Extract the [x, y] coordinate from the center of the cell holding the provided text.  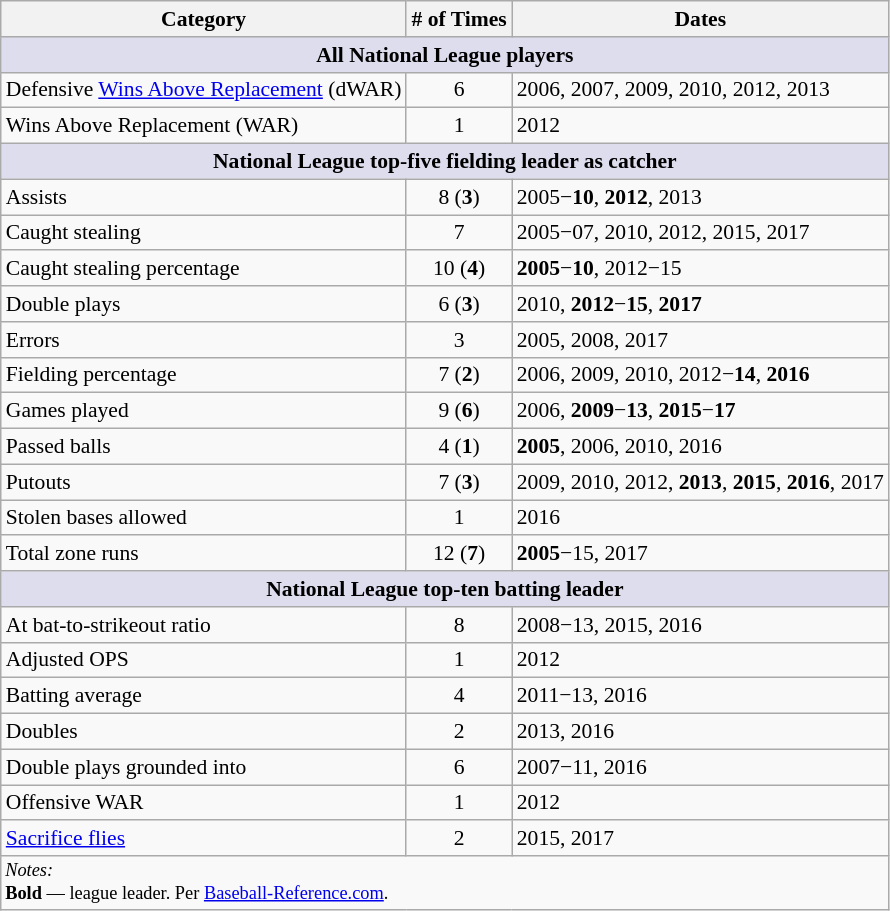
Total zone runs [204, 554]
Errors [204, 340]
9 (6) [458, 411]
2005, 2008, 2017 [700, 340]
Caught stealing percentage [204, 269]
2005, 2006, 2010, 2016 [700, 447]
2007−11, 2016 [700, 767]
Adjusted OPS [204, 660]
8 (3) [458, 197]
2008−13, 2015, 2016 [700, 625]
Stolen bases allowed [204, 518]
Putouts [204, 482]
2006, 2009, 2010, 2012−14, 2016 [700, 375]
2013, 2016 [700, 732]
Games played [204, 411]
8 [458, 625]
All National League players [445, 55]
4 [458, 696]
2006, 2007, 2009, 2010, 2012, 2013 [700, 90]
Assists [204, 197]
6 (3) [458, 304]
Doubles [204, 732]
Double plays grounded into [204, 767]
Fielding percentage [204, 375]
Wins Above Replacement (WAR) [204, 126]
National League top-five fielding leader as catcher [445, 162]
Notes: Bold — league leader. Per Baseball-Reference.com. [445, 883]
Offensive WAR [204, 803]
2006, 2009−13, 2015−17 [700, 411]
2005−07, 2010, 2012, 2015, 2017 [700, 233]
National League top-ten batting leader [445, 589]
Category [204, 19]
# of Times [458, 19]
Batting average [204, 696]
2010, 2012−15, 2017 [700, 304]
7 [458, 233]
2005−15, 2017 [700, 554]
Caught stealing [204, 233]
10 (4) [458, 269]
4 (1) [458, 447]
2009, 2010, 2012, 2013, 2015, 2016, 2017 [700, 482]
Dates [700, 19]
Defensive Wins Above Replacement (dWAR) [204, 90]
7 (3) [458, 482]
Sacrifice flies [204, 839]
2015, 2017 [700, 839]
3 [458, 340]
12 (7) [458, 554]
Double plays [204, 304]
2016 [700, 518]
2005−10, 2012−15 [700, 269]
Passed balls [204, 447]
7 (2) [458, 375]
2011−13, 2016 [700, 696]
At bat-to-strikeout ratio [204, 625]
2005−10, 2012, 2013 [700, 197]
